From the cell containing the given text, extract its center point as (x, y) coordinate. 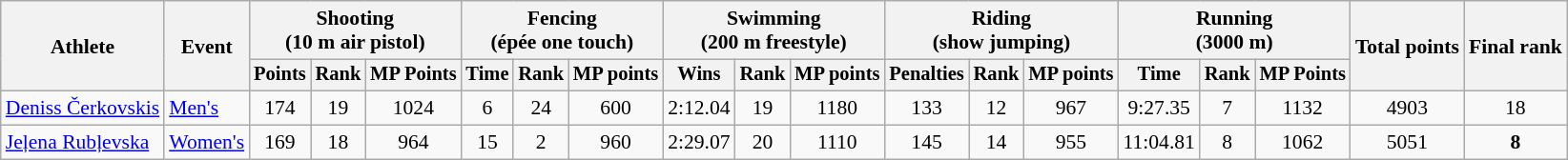
Points (279, 75)
Final rank (1516, 46)
133 (926, 109)
Deniss Čerkovskis (82, 109)
1180 (837, 109)
169 (279, 143)
Women's (206, 143)
9:27.35 (1158, 109)
7 (1228, 109)
15 (486, 143)
11:04.81 (1158, 143)
1132 (1303, 109)
600 (616, 109)
964 (413, 143)
967 (1070, 109)
174 (279, 109)
Event (206, 46)
Wins (698, 75)
Shooting(10 m air pistol) (355, 30)
Athlete (82, 46)
Riding(show jumping) (1001, 30)
Running(3000 m) (1234, 30)
24 (541, 109)
960 (616, 143)
Penalties (926, 75)
2:29.07 (698, 143)
1024 (413, 109)
6 (486, 109)
1110 (837, 143)
14 (997, 143)
2:12.04 (698, 109)
2 (541, 143)
12 (997, 109)
1062 (1303, 143)
Fencing(épée one touch) (562, 30)
4903 (1408, 109)
20 (763, 143)
Jeļena Rubļevska (82, 143)
Total points (1408, 46)
955 (1070, 143)
5051 (1408, 143)
Swimming(200 m freestyle) (774, 30)
145 (926, 143)
Men's (206, 109)
